Determine the [X, Y] coordinate at the center of the cell enclosing the given text.  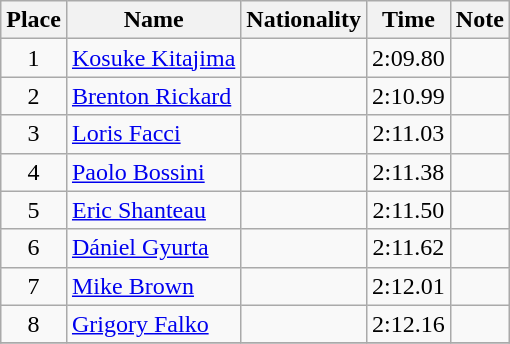
Eric Shanteau [153, 210]
Nationality [304, 20]
2:11.38 [409, 172]
Paolo Bossini [153, 172]
Kosuke Kitajima [153, 58]
2:12.16 [409, 324]
2:10.99 [409, 96]
Time [409, 20]
Brenton Rickard [153, 96]
Place [34, 20]
Grigory Falko [153, 324]
5 [34, 210]
2:11.62 [409, 248]
6 [34, 248]
Name [153, 20]
2:12.01 [409, 286]
7 [34, 286]
8 [34, 324]
2:11.03 [409, 134]
3 [34, 134]
Note [480, 20]
Mike Brown [153, 286]
2:11.50 [409, 210]
Loris Facci [153, 134]
Dániel Gyurta [153, 248]
4 [34, 172]
1 [34, 58]
2:09.80 [409, 58]
2 [34, 96]
